Locate the cell with the specified text and output its (x, y) center coordinate. 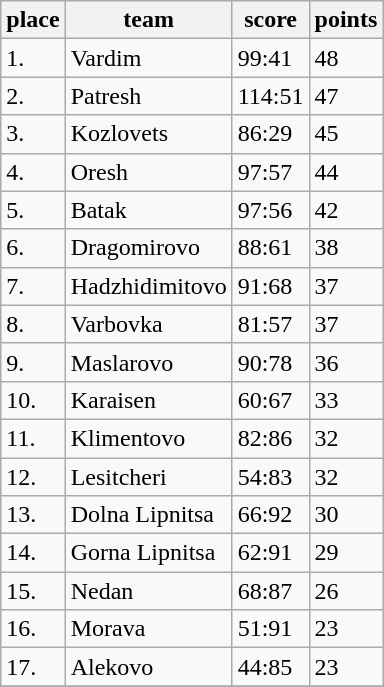
99:41 (270, 58)
48 (346, 58)
88:61 (270, 248)
90:78 (270, 362)
51:91 (270, 629)
42 (346, 210)
91:68 (270, 286)
points (346, 20)
2. (33, 96)
Karaisen (148, 400)
36 (346, 362)
33 (346, 400)
Gorna Lipnitsa (148, 553)
Varbovka (148, 324)
45 (346, 134)
10. (33, 400)
1. (33, 58)
Morava (148, 629)
29 (346, 553)
Dragomirovo (148, 248)
16. (33, 629)
114:51 (270, 96)
44:85 (270, 667)
38 (346, 248)
81:57 (270, 324)
97:57 (270, 172)
13. (33, 515)
82:86 (270, 438)
15. (33, 591)
66:92 (270, 515)
3. (33, 134)
26 (346, 591)
11. (33, 438)
12. (33, 477)
Patresh (148, 96)
14. (33, 553)
8. (33, 324)
30 (346, 515)
7. (33, 286)
Kozlovets (148, 134)
score (270, 20)
Nedan (148, 591)
Vardim (148, 58)
Lesitcheri (148, 477)
team (148, 20)
Klimentovo (148, 438)
Hadzhidimitovo (148, 286)
86:29 (270, 134)
place (33, 20)
17. (33, 667)
47 (346, 96)
6. (33, 248)
5. (33, 210)
44 (346, 172)
Alekovo (148, 667)
62:91 (270, 553)
97:56 (270, 210)
Dolna Lipnitsa (148, 515)
Maslarovo (148, 362)
4. (33, 172)
9. (33, 362)
54:83 (270, 477)
60:67 (270, 400)
Batak (148, 210)
Oresh (148, 172)
68:87 (270, 591)
